Output the [X, Y] coordinate of the center of the cell containing the given text.  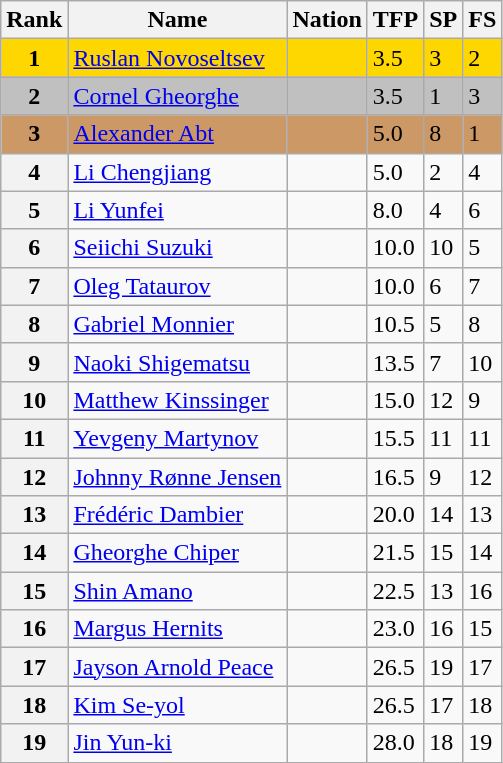
Gabriel Monnier [178, 324]
Seiichi Suzuki [178, 248]
TFP [395, 20]
Frédéric Dambier [178, 515]
23.0 [395, 629]
Name [178, 20]
Naoki Shigematsu [178, 362]
Margus Hernits [178, 629]
Gheorghe Chiper [178, 553]
SP [444, 20]
13.5 [395, 362]
15.0 [395, 400]
Li Chengjiang [178, 172]
Li Yunfei [178, 210]
Jin Yun-ki [178, 743]
Alexander Abt [178, 134]
28.0 [395, 743]
Ruslan Novoseltsev [178, 58]
21.5 [395, 553]
15.5 [395, 438]
Yevgeny Martynov [178, 438]
Oleg Tataurov [178, 286]
Rank [34, 20]
Cornel Gheorghe [178, 96]
Matthew Kinssinger [178, 400]
FS [482, 20]
Jayson Arnold Peace [178, 667]
8.0 [395, 210]
Kim Se-yol [178, 705]
20.0 [395, 515]
Shin Amano [178, 591]
10.5 [395, 324]
Nation [327, 20]
Johnny Rønne Jensen [178, 477]
22.5 [395, 591]
16.5 [395, 477]
